Find where the given text appears and provide that cell's center as [x, y] coordinate. 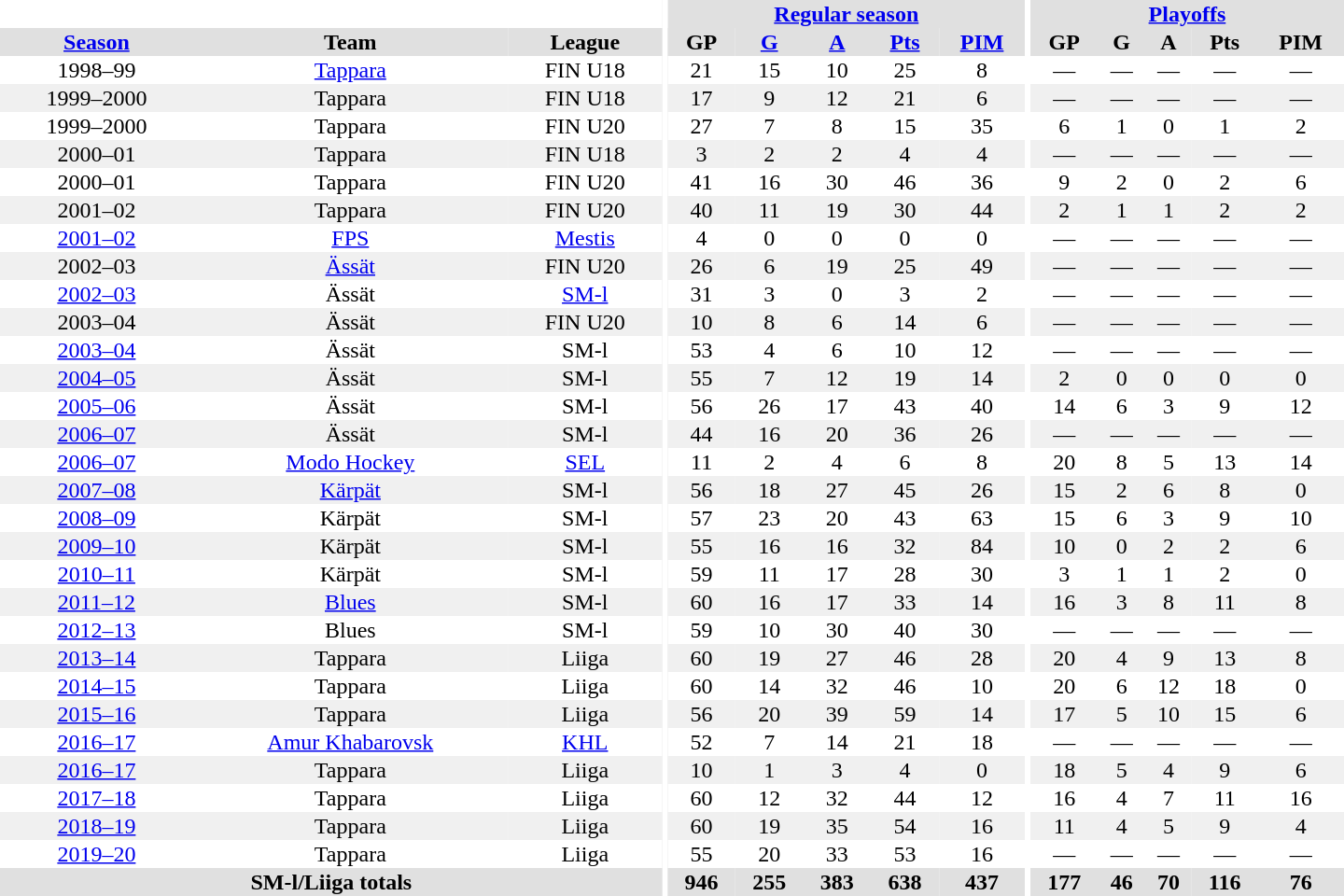
23 [769, 518]
49 [982, 266]
84 [982, 546]
2009–10 [97, 546]
Season [97, 42]
1998–99 [97, 70]
116 [1225, 882]
638 [905, 882]
Mestis [585, 238]
2014–15 [97, 686]
2005–06 [97, 406]
76 [1301, 882]
KHL [585, 742]
2015–16 [97, 714]
2019–20 [97, 854]
SEL [585, 462]
League [585, 42]
Playoffs [1187, 14]
437 [982, 882]
Regular season [846, 14]
383 [838, 882]
Team [351, 42]
Modo Hockey [351, 462]
946 [702, 882]
2013–14 [97, 658]
2004–05 [97, 378]
63 [982, 518]
SM-l/Liiga totals [331, 882]
41 [702, 182]
39 [838, 714]
177 [1064, 882]
2018–19 [97, 826]
52 [702, 742]
255 [769, 882]
2011–12 [97, 602]
45 [905, 490]
31 [702, 294]
57 [702, 518]
2008–09 [97, 518]
2007–08 [97, 490]
70 [1169, 882]
2017–18 [97, 798]
2012–13 [97, 630]
FPS [351, 238]
Amur Khabarovsk [351, 742]
54 [905, 826]
2010–11 [97, 574]
